Output the (x, y) coordinate of the center of the cell containing the given text.  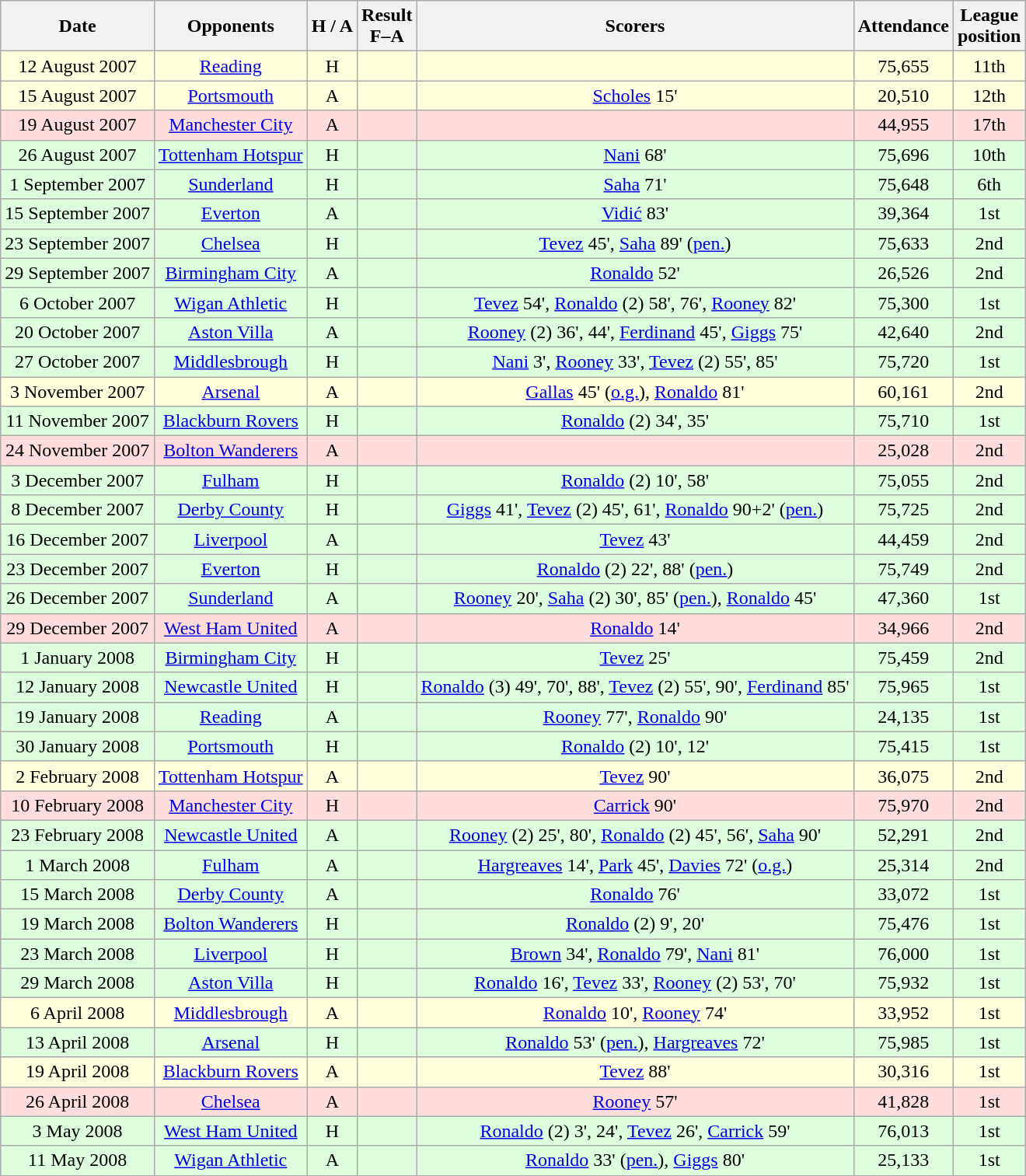
Ronaldo 33' (pen.), Giggs 80' (635, 1160)
15 March 2008 (78, 895)
36,075 (903, 776)
Opponents (230, 26)
30 January 2008 (78, 746)
26 August 2007 (78, 155)
12 August 2007 (78, 66)
75,300 (903, 302)
Scorers (635, 26)
Rooney 77', Ronaldo 90' (635, 717)
75,710 (903, 421)
11th (989, 66)
25,314 (903, 865)
75,985 (903, 1042)
Tevez 54', Ronaldo (2) 58', 76', Rooney 82' (635, 302)
1 March 2008 (78, 865)
Ronaldo 16', Tevez 33', Rooney (2) 53', 70' (635, 983)
29 December 2007 (78, 628)
Ronaldo (3) 49', 70', 88', Tevez (2) 55', 90', Ferdinand 85' (635, 687)
Saha 71' (635, 184)
Rooney 57' (635, 1101)
3 December 2007 (78, 480)
23 December 2007 (78, 569)
24 November 2007 (78, 451)
41,828 (903, 1101)
11 November 2007 (78, 421)
12th (989, 96)
Ronaldo (2) 34', 35' (635, 421)
75,696 (903, 155)
75,476 (903, 924)
26,526 (903, 273)
19 August 2007 (78, 125)
30,316 (903, 1072)
25,028 (903, 451)
Ronaldo 76' (635, 895)
34,966 (903, 628)
Ronaldo (2) 3', 24', Tevez 26', Carrick 59' (635, 1131)
15 August 2007 (78, 96)
Tevez 90' (635, 776)
Ronaldo (2) 9', 20' (635, 924)
2 February 2008 (78, 776)
23 September 2007 (78, 243)
Brown 34', Ronaldo 79', Nani 81' (635, 954)
39,364 (903, 214)
Ronaldo 10', Rooney 74' (635, 1013)
Nani 3', Rooney 33', Tevez (2) 55', 85' (635, 361)
Tevez 45', Saha 89' (pen.) (635, 243)
75,970 (903, 805)
Rooney (2) 25', 80', Ronaldo (2) 45', 56', Saha 90' (635, 835)
3 November 2007 (78, 391)
Carrick 90' (635, 805)
27 October 2007 (78, 361)
ResultF–A (387, 26)
29 March 2008 (78, 983)
47,360 (903, 598)
1 January 2008 (78, 658)
Date (78, 26)
Ronaldo 14' (635, 628)
Nani 68' (635, 155)
75,655 (903, 66)
26 December 2007 (78, 598)
19 March 2008 (78, 924)
Ronaldo (2) 22', 88' (pen.) (635, 569)
Ronaldo 52' (635, 273)
29 September 2007 (78, 273)
52,291 (903, 835)
75,459 (903, 658)
Tevez 43' (635, 539)
Vidić 83' (635, 214)
1 September 2007 (78, 184)
76,013 (903, 1131)
75,932 (903, 983)
12 January 2008 (78, 687)
75,055 (903, 480)
Giggs 41', Tevez (2) 45', 61', Ronaldo 90+2' (pen.) (635, 510)
75,633 (903, 243)
20,510 (903, 96)
75,415 (903, 746)
Ronaldo (2) 10', 12' (635, 746)
44,955 (903, 125)
44,459 (903, 539)
75,648 (903, 184)
33,072 (903, 895)
11 May 2008 (78, 1160)
75,725 (903, 510)
10 February 2008 (78, 805)
13 April 2008 (78, 1042)
25,133 (903, 1160)
Tevez 25' (635, 658)
42,640 (903, 332)
8 December 2007 (78, 510)
60,161 (903, 391)
Gallas 45' (o.g.), Ronaldo 81' (635, 391)
76,000 (903, 954)
Rooney (2) 36', 44', Ferdinand 45', Giggs 75' (635, 332)
19 April 2008 (78, 1072)
23 March 2008 (78, 954)
16 December 2007 (78, 539)
10th (989, 155)
75,965 (903, 687)
H / A (332, 26)
15 September 2007 (78, 214)
Ronaldo (2) 10', 58' (635, 480)
24,135 (903, 717)
Attendance (903, 26)
75,749 (903, 569)
Scholes 15' (635, 96)
19 January 2008 (78, 717)
23 February 2008 (78, 835)
75,720 (903, 361)
Ronaldo 53' (pen.), Hargreaves 72' (635, 1042)
3 May 2008 (78, 1131)
26 April 2008 (78, 1101)
33,952 (903, 1013)
6th (989, 184)
17th (989, 125)
20 October 2007 (78, 332)
Tevez 88' (635, 1072)
Leagueposition (989, 26)
Hargreaves 14', Park 45', Davies 72' (o.g.) (635, 865)
Rooney 20', Saha (2) 30', 85' (pen.), Ronaldo 45' (635, 598)
6 April 2008 (78, 1013)
6 October 2007 (78, 302)
